Find where the given text appears and provide that cell's center as (X, Y) coordinate. 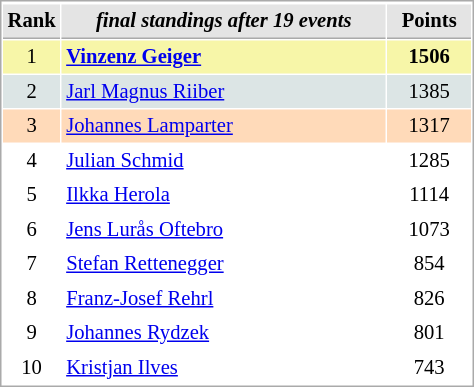
Stefan Rettenegger (224, 264)
5 (32, 194)
1073 (429, 230)
2 (32, 92)
8 (32, 298)
Johannes Lamparter (224, 126)
4 (32, 160)
1285 (429, 160)
Rank (32, 21)
Ilkka Herola (224, 194)
743 (429, 368)
final standings after 19 events (224, 21)
6 (32, 230)
1114 (429, 194)
9 (32, 332)
Points (429, 21)
1385 (429, 92)
801 (429, 332)
1506 (429, 56)
3 (32, 126)
Jarl Magnus Riiber (224, 92)
10 (32, 368)
1317 (429, 126)
Julian Schmid (224, 160)
854 (429, 264)
826 (429, 298)
Johannes Rydzek (224, 332)
Franz-Josef Rehrl (224, 298)
Kristjan Ilves (224, 368)
7 (32, 264)
1 (32, 56)
Jens Lurås Oftebro (224, 230)
Vinzenz Geiger (224, 56)
